Output the (X, Y) coordinate of the center of the cell containing the given text.  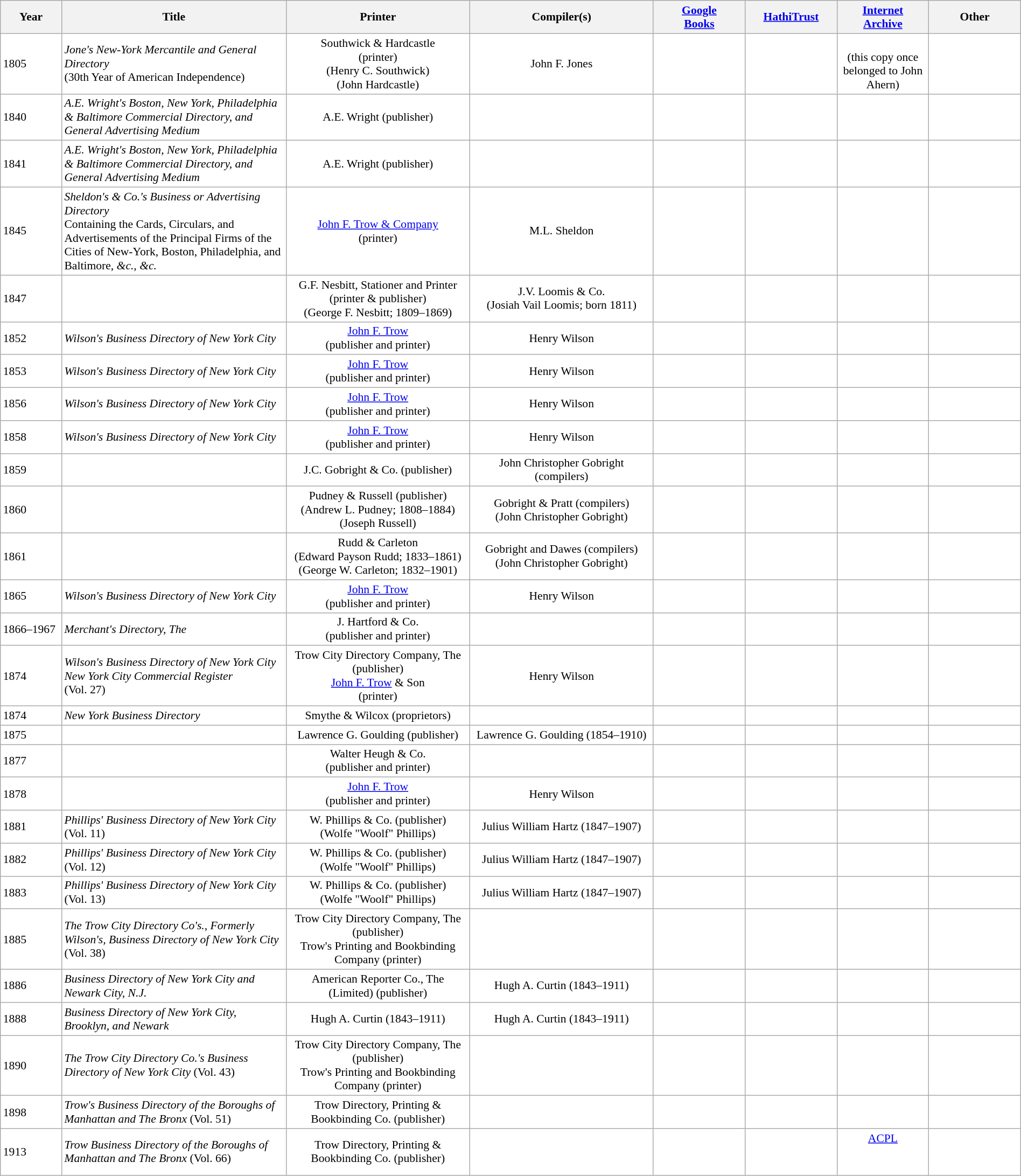
Phillips' Business Directory of New York City (Vol. 13) (173, 892)
Printer (378, 17)
1853 (31, 372)
Gobright & Pratt (compilers)(John Christopher Gobright) (561, 510)
1886 (31, 986)
New York Business Directory (173, 716)
Phillips' Business Directory of New York City (Vol. 11) (173, 826)
1877 (31, 761)
(this copy once belonged to John Ahern) (883, 64)
Jone's New-York Mercantile and General Directory(30th Year of American Independence) (173, 64)
Year (31, 17)
Lawrence G. Goulding (publisher) (378, 735)
1888 (31, 1019)
1890 (31, 1066)
Business Directory of New York City and Newark City, N.J. (173, 986)
Trow City Directory Company, The (publisher)John F. Trow & Son(printer) (378, 676)
Lawrence G. Goulding (1854–1910) (561, 735)
ACPL (883, 1152)
1858 (31, 437)
Business Directory of New York City, Brooklyn, and Newark (173, 1019)
M.L. Sheldon (561, 232)
1898 (31, 1112)
1875 (31, 735)
The Trow City Directory Co's., Formerly Wilson's, Business Directory of New York City (Vol. 38) (173, 940)
1847 (31, 298)
John Christopher Gobright (compilers) (561, 470)
Merchant's Directory, The (173, 629)
J. Hartford & Co.(publisher and printer) (378, 629)
GoogleBooks (699, 17)
1913 (31, 1152)
John F. Jones (561, 64)
1856 (31, 404)
American Reporter Co., The (Limited) (publisher) (378, 986)
InternetArchive (883, 17)
Compiler(s) (561, 17)
Trow Business Directory of the Boroughs of Manhattan and The Bronx (Vol. 66) (173, 1152)
Southwick & Hardcastle(printer)(Henry C. Southwick)(John Hardcastle) (378, 64)
Pudney & Russell (publisher)(Andrew L. Pudney; 1808–1884)(Joseph Russell) (378, 510)
1861 (31, 557)
Wilson's Business Directory of New York CityNew York City Commercial Register(Vol. 27) (173, 676)
1859 (31, 470)
1882 (31, 860)
Rudd & Carleton(Edward Payson Rudd; 1833–1861)(George W. Carleton; 1832–1901) (378, 557)
1841 (31, 164)
1852 (31, 338)
1865 (31, 596)
1840 (31, 117)
Phillips' Business Directory of New York City (Vol. 12) (173, 860)
J.V. Loomis & Co.(Josiah Vail Loomis; born 1811) (561, 298)
1883 (31, 892)
J.C. Gobright & Co. (publisher) (378, 470)
1805 (31, 64)
John F. Trow & Company(printer) (378, 232)
G.F. Nesbitt, Stationer and Printer(printer & publisher)(George F. Nesbitt; 1809–1869) (378, 298)
1878 (31, 794)
Walter Heugh & Co.(publisher and printer) (378, 761)
Smythe & Wilcox (proprietors) (378, 716)
1881 (31, 826)
1860 (31, 510)
Other (975, 17)
Title (173, 17)
The Trow City Directory Co.'s Business Directory of New York City (Vol. 43) (173, 1066)
Trow's Business Directory of the Boroughs of Manhattan and The Bronx (Vol. 51) (173, 1112)
1866–1967 (31, 629)
1845 (31, 232)
1885 (31, 940)
HathiTrust (791, 17)
Gobright and Dawes (compilers)(John Christopher Gobright) (561, 557)
